Capture the cell that displays the provided text and extract its (X, Y) central coordinate. 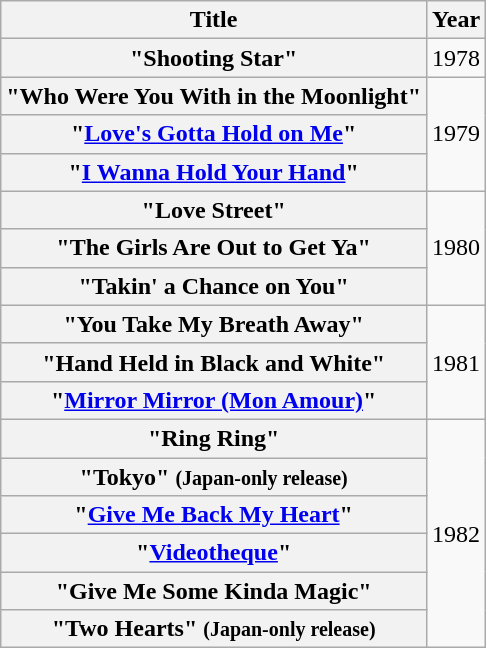
"Mirror Mirror (Mon Amour)" (214, 400)
"Takin' a Chance on You" (214, 286)
"Who Were You With in the Moonlight" (214, 96)
"I Wanna Hold Your Hand" (214, 172)
"Give Me Back My Heart" (214, 515)
"Tokyo" (Japan-only release) (214, 477)
1979 (456, 134)
Title (214, 20)
"Videotheque" (214, 553)
"Give Me Some Kinda Magic" (214, 591)
1982 (456, 533)
"Love Street" (214, 210)
"Shooting Star" (214, 58)
"Love's Gotta Hold on Me" (214, 134)
"Ring Ring" (214, 438)
"The Girls Are Out to Get Ya" (214, 248)
1981 (456, 362)
"Hand Held in Black and White" (214, 362)
"You Take My Breath Away" (214, 324)
1980 (456, 248)
1978 (456, 58)
"Two Hearts" (Japan-only release) (214, 629)
Year (456, 20)
